Provide the (X, Y) coordinate of the cell's center where the given text is located.  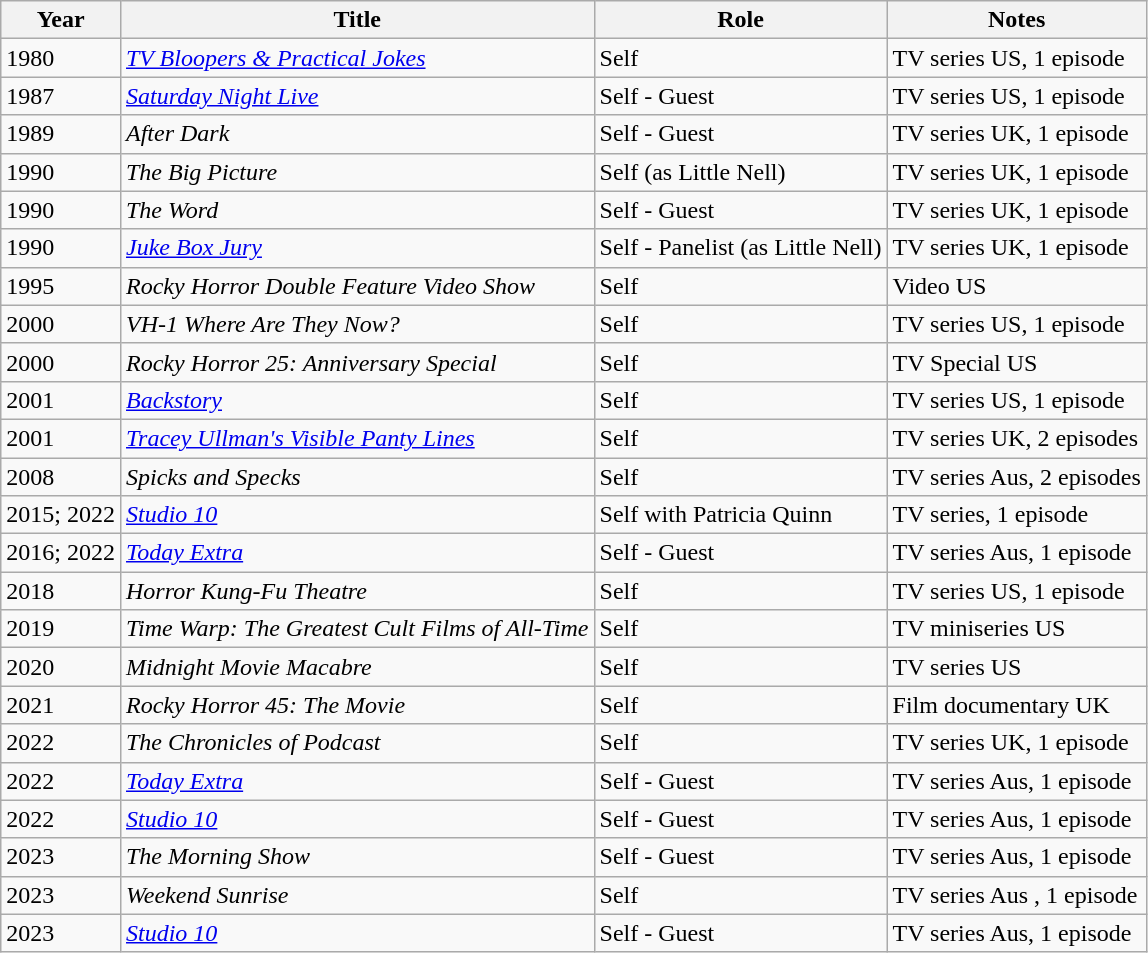
Tracey Ullman's Visible Panty Lines (357, 438)
Rocky Horror 25: Anniversary Special (357, 362)
2018 (61, 591)
1987 (61, 96)
TV series UK, 2 episodes (1016, 438)
Rocky Horror Double Feature Video Show (357, 286)
Self (as Little Nell) (740, 172)
After Dark (357, 134)
Film documentary UK (1016, 705)
Time Warp: The Greatest Cult Films of All-Time (357, 629)
2021 (61, 705)
Notes (1016, 20)
Self with Patricia Quinn (740, 515)
TV series Aus , 1 episode (1016, 895)
Backstory (357, 400)
Juke Box Jury (357, 248)
Midnight Movie Macabre (357, 667)
Title (357, 20)
Self - Panelist (as Little Nell) (740, 248)
Video US (1016, 286)
Saturday Night Live (357, 96)
1995 (61, 286)
TV miniseries US (1016, 629)
The Word (357, 210)
2015; 2022 (61, 515)
2016; 2022 (61, 553)
TV series US (1016, 667)
Rocky Horror 45: The Movie (357, 705)
1980 (61, 58)
Horror Kung-Fu Theatre (357, 591)
Weekend Sunrise (357, 895)
Spicks and Specks (357, 477)
TV Bloopers & Practical Jokes (357, 58)
2008 (61, 477)
The Morning Show (357, 857)
TV Special US (1016, 362)
Role (740, 20)
The Big Picture (357, 172)
TV series, 1 episode (1016, 515)
2020 (61, 667)
TV series Aus, 2 episodes (1016, 477)
Year (61, 20)
The Chronicles of Podcast (357, 743)
1989 (61, 134)
2019 (61, 629)
VH-1 Where Are They Now? (357, 324)
